For the text-containing cell, return its midpoint in (x, y) coordinate format. 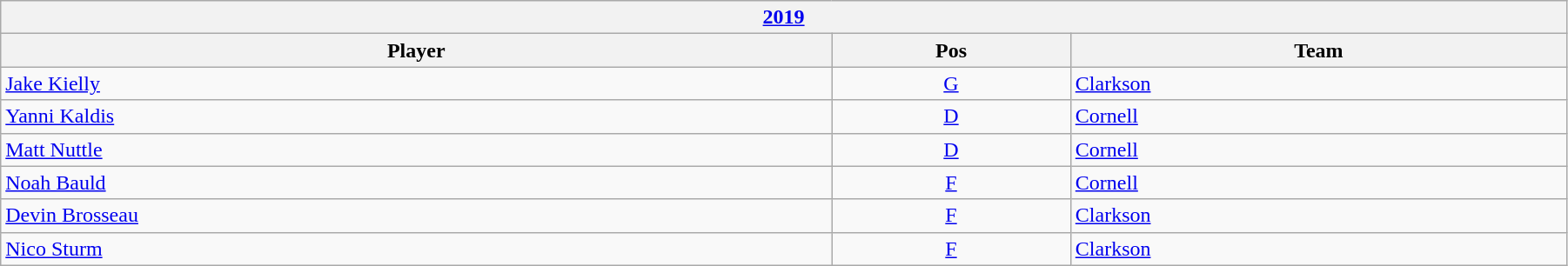
Jake Kielly (416, 83)
Matt Nuttle (416, 150)
Devin Brosseau (416, 216)
G (952, 83)
Noah Bauld (416, 183)
Player (416, 50)
Nico Sturm (416, 249)
2019 (784, 17)
Team (1318, 50)
Pos (952, 50)
Yanni Kaldis (416, 116)
